Identify which cell holds the provided text, then report its [x, y] central coordinate. 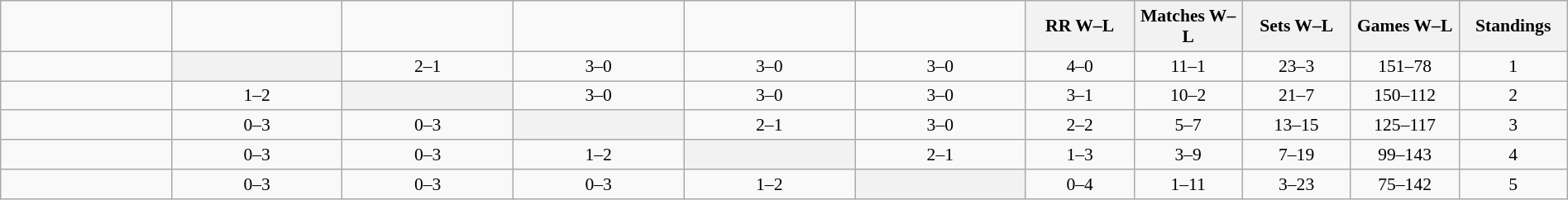
Games W–L [1404, 26]
7–19 [1297, 155]
75–142 [1404, 184]
2–2 [1080, 126]
Sets W–L [1297, 26]
11–1 [1188, 66]
Matches W–L [1188, 26]
4 [1513, 155]
Standings [1513, 26]
150–112 [1404, 96]
5–7 [1188, 126]
3–9 [1188, 155]
2 [1513, 96]
10–2 [1188, 96]
125–117 [1404, 126]
RR W–L [1080, 26]
3–23 [1297, 184]
1–11 [1188, 184]
23–3 [1297, 66]
3 [1513, 126]
21–7 [1297, 96]
5 [1513, 184]
13–15 [1297, 126]
3–1 [1080, 96]
0–4 [1080, 184]
1–3 [1080, 155]
99–143 [1404, 155]
151–78 [1404, 66]
1 [1513, 66]
4–0 [1080, 66]
